Identify which cell holds the provided text, then report its (X, Y) central coordinate. 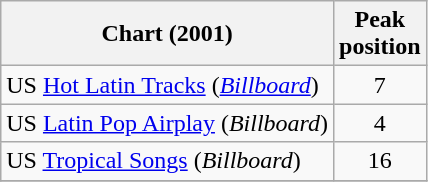
Peakposition (380, 34)
7 (380, 85)
US Latin Pop Airplay (Billboard) (168, 123)
4 (380, 123)
US Hot Latin Tracks (Billboard) (168, 85)
Chart (2001) (168, 34)
US Tropical Songs (Billboard) (168, 161)
16 (380, 161)
